Search for the cell housing the specified text and yield its [x, y] center coordinate. 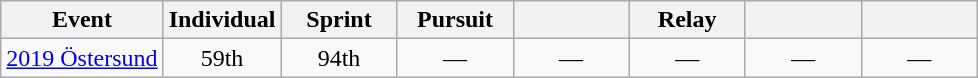
2019 Östersund [82, 58]
Sprint [339, 20]
Pursuit [455, 20]
94th [339, 58]
Individual [222, 20]
59th [222, 58]
Event [82, 20]
Relay [687, 20]
